Extract the [x, y] coordinate from the center of the cell holding the provided text.  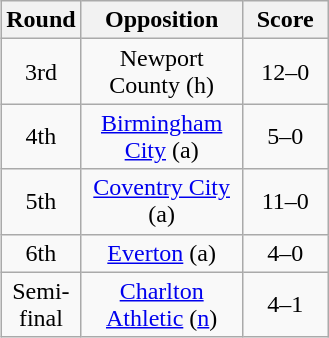
11–0 [285, 202]
Birmingham City (a) [162, 136]
5th [41, 202]
Score [285, 20]
Newport County (h) [162, 72]
6th [41, 253]
Coventry City (a) [162, 202]
Opposition [162, 20]
3rd [41, 72]
4th [41, 136]
Charlton Athletic (n) [162, 304]
4–1 [285, 304]
12–0 [285, 72]
Round [41, 20]
Semi-final [41, 304]
5–0 [285, 136]
4–0 [285, 253]
Everton (a) [162, 253]
